Detect which cell encompasses the target text, then output its [X, Y] center coordinate. 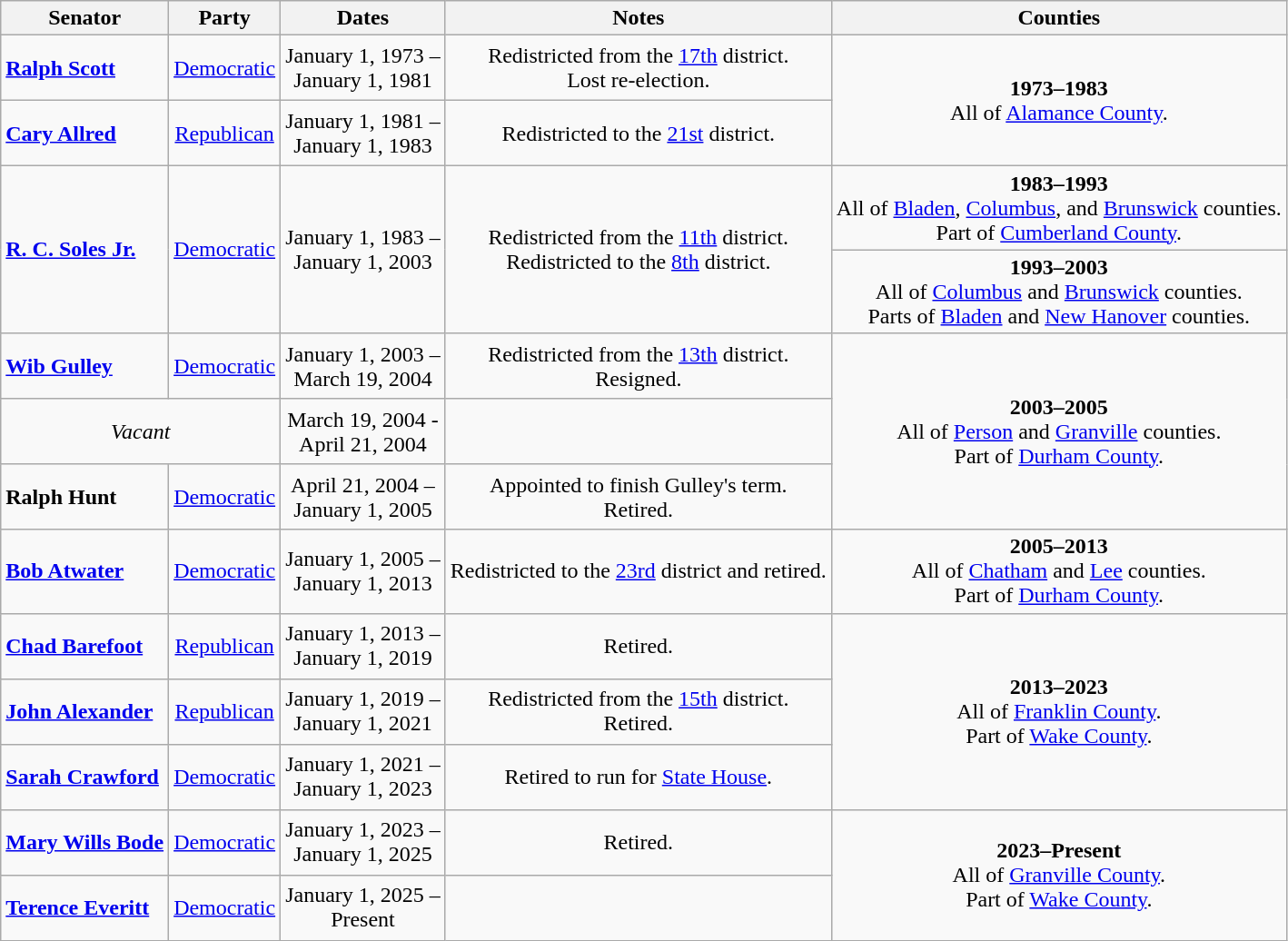
Cary Allred [85, 134]
2013–2023 All of Franklin County. Part of Wake County. [1059, 711]
Mary Wills Bode [85, 842]
January 1, 2003 – March 19, 2004 [363, 366]
John Alexander [85, 711]
Appointed to finish Gulley's term. Retired. [638, 497]
April 21, 2004 – January 1, 2005 [363, 497]
1993–2003 All of Columbus and Brunswick counties. Parts of Bladen and New Hanover counties. [1059, 292]
Vacant [141, 431]
Senator [85, 18]
1983–1993 All of Bladen, Columbus, and Brunswick counties. Part of Cumberland County. [1059, 208]
January 1, 2019 – January 1, 2021 [363, 711]
Counties [1059, 18]
Retired to run for State House. [638, 777]
Redistricted to the 23rd district and retired. [638, 571]
Redistricted to the 21st district. [638, 134]
Party [225, 18]
Redistricted from the 17th district. Lost re-election. [638, 68]
Ralph Hunt [85, 497]
January 1, 2005 – January 1, 2013 [363, 571]
Dates [363, 18]
1973–1983 All of Alamance County. [1059, 101]
2005–2013 All of Chatham and Lee counties. Part of Durham County. [1059, 571]
2003–2005 All of Person and Granville counties. Part of Durham County. [1059, 431]
Sarah Crawford [85, 777]
Redistricted from the 11th district. Redistricted to the 8th district. [638, 250]
Bob Atwater [85, 571]
Redistricted from the 13th district. Resigned. [638, 366]
January 1, 2023 – January 1, 2025 [363, 842]
January 1, 1981 – January 1, 1983 [363, 134]
Chad Barefoot [85, 646]
2023–Present All of Granville County. Part of Wake County. [1059, 875]
Redistricted from the 15th district. Retired. [638, 711]
January 1, 2013 – January 1, 2019 [363, 646]
January 1, 1983 – January 1, 2003 [363, 250]
Terence Everitt [85, 907]
Ralph Scott [85, 68]
January 1, 2025 – Present [363, 907]
Wib Gulley [85, 366]
Notes [638, 18]
January 1, 1973 – January 1, 1981 [363, 68]
January 1, 2021 – January 1, 2023 [363, 777]
March 19, 2004 - April 21, 2004 [363, 431]
R. C. Soles Jr. [85, 250]
